Search for the cell housing the specified text and yield its [X, Y] center coordinate. 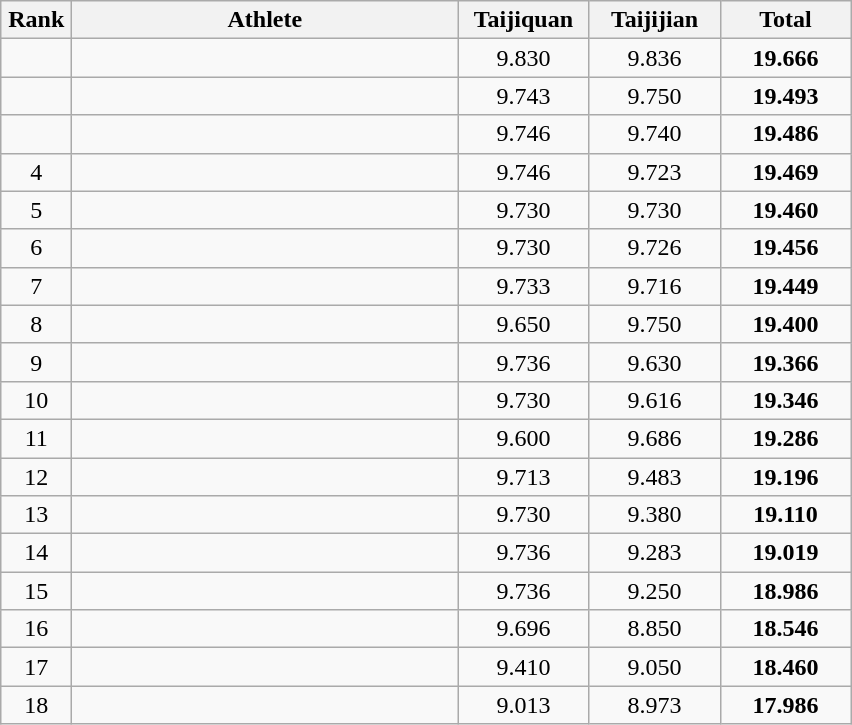
Rank [36, 20]
18.460 [786, 667]
9.696 [524, 629]
6 [36, 248]
17.986 [786, 705]
9.686 [654, 438]
19.666 [786, 58]
19.469 [786, 172]
9.726 [654, 248]
Total [786, 20]
18.986 [786, 591]
9.630 [654, 362]
9.713 [524, 477]
18 [36, 705]
19.346 [786, 400]
15 [36, 591]
19.110 [786, 515]
7 [36, 286]
8.850 [654, 629]
9.733 [524, 286]
9.830 [524, 58]
8 [36, 324]
9.616 [654, 400]
Taijiquan [524, 20]
19.286 [786, 438]
19.456 [786, 248]
11 [36, 438]
5 [36, 210]
10 [36, 400]
19.019 [786, 553]
Taijijian [654, 20]
13 [36, 515]
9.483 [654, 477]
19.449 [786, 286]
14 [36, 553]
8.973 [654, 705]
17 [36, 667]
9.380 [654, 515]
4 [36, 172]
9 [36, 362]
9.723 [654, 172]
19.486 [786, 134]
16 [36, 629]
18.546 [786, 629]
19.196 [786, 477]
9.743 [524, 96]
12 [36, 477]
9.410 [524, 667]
19.366 [786, 362]
9.836 [654, 58]
9.250 [654, 591]
9.050 [654, 667]
19.460 [786, 210]
9.600 [524, 438]
19.493 [786, 96]
9.740 [654, 134]
9.650 [524, 324]
9.716 [654, 286]
19.400 [786, 324]
9.013 [524, 705]
9.283 [654, 553]
Athlete [265, 20]
